Identify which cell holds the provided text, then report its [X, Y] central coordinate. 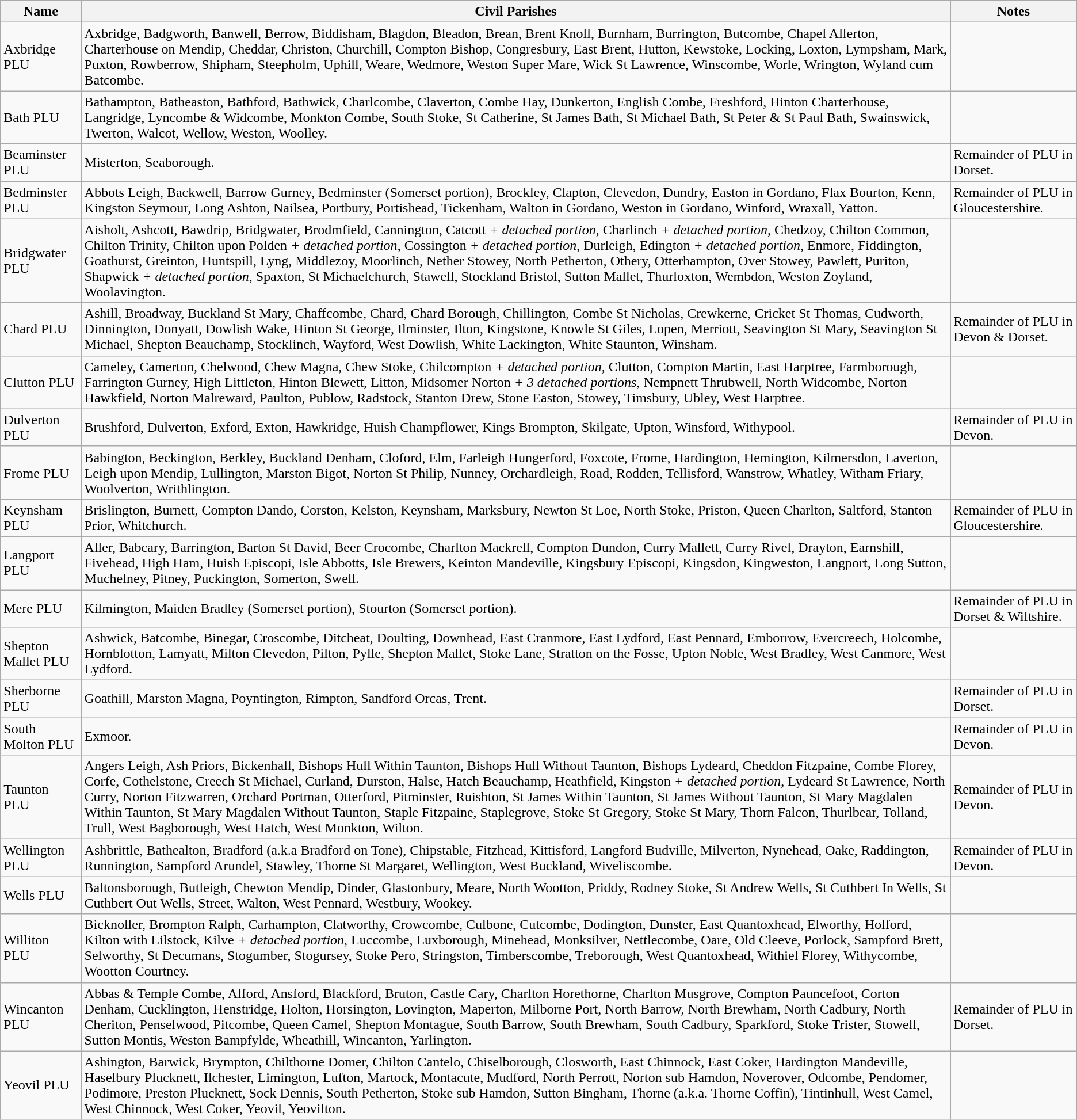
Remainder of PLU in Dorset & Wiltshire. [1014, 608]
South Molton PLU [41, 737]
Sherborne PLU [41, 699]
Shepton Mallet PLU [41, 654]
Goathill, Marston Magna, Poyntington, Rimpton, Sandford Orcas, Trent. [515, 699]
Bridgwater PLU [41, 261]
Clutton PLU [41, 382]
Wincanton PLU [41, 1016]
Frome PLU [41, 473]
Williton PLU [41, 948]
Wellington PLU [41, 858]
Beaminster PLU [41, 162]
Name [41, 12]
Dulverton PLU [41, 427]
Kilmington, Maiden Bradley (Somerset portion), Stourton (Somerset portion). [515, 608]
Mere PLU [41, 608]
Yeovil PLU [41, 1085]
Bath PLU [41, 117]
Wells PLU [41, 896]
Langport PLU [41, 563]
Bedminster PLU [41, 200]
Remainder of PLU in Devon & Dorset. [1014, 329]
Exmoor. [515, 737]
Misterton, Seaborough. [515, 162]
Civil Parishes [515, 12]
Notes [1014, 12]
Chard PLU [41, 329]
Brushford, Dulverton, Exford, Exton, Hawkridge, Huish Champflower, Kings Brompton, Skilgate, Upton, Winsford, Withypool. [515, 427]
Keynsham PLU [41, 518]
Taunton PLU [41, 797]
Axbridge PLU [41, 56]
